Find where the given text appears and provide that cell's center as (X, Y) coordinate. 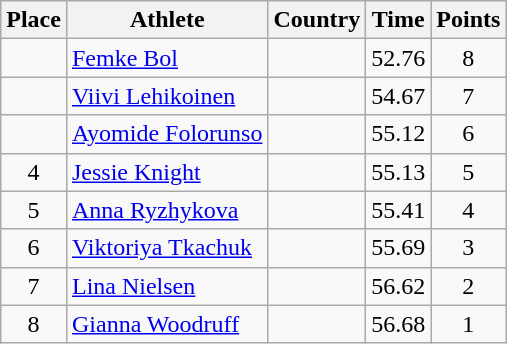
Country (317, 20)
Ayomide Folorunso (167, 134)
1 (468, 324)
3 (468, 248)
52.76 (398, 58)
55.41 (398, 210)
Gianna Woodruff (167, 324)
55.12 (398, 134)
Jessie Knight (167, 172)
Points (468, 20)
Viivi Lehikoinen (167, 96)
Anna Ryzhykova (167, 210)
Athlete (167, 20)
55.13 (398, 172)
Viktoriya Tkachuk (167, 248)
56.68 (398, 324)
2 (468, 286)
Lina Nielsen (167, 286)
Time (398, 20)
55.69 (398, 248)
56.62 (398, 286)
54.67 (398, 96)
Place (34, 20)
Femke Bol (167, 58)
